Output the [X, Y] coordinate of the center of the cell containing the given text.  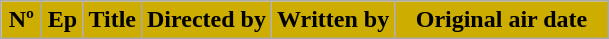
Ep [62, 20]
Nº [22, 20]
Written by [332, 20]
Original air date [502, 20]
Title [112, 20]
Directed by [206, 20]
